Output the [x, y] coordinate of the center of the cell containing the given text.  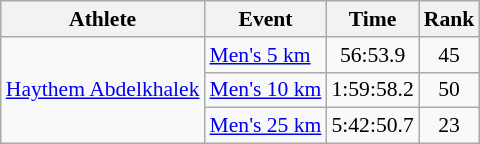
56:53.9 [372, 55]
Athlete [103, 19]
5:42:50.7 [372, 126]
Event [266, 19]
45 [450, 55]
Haythem Abdelkhalek [103, 90]
50 [450, 90]
Men's 10 km [266, 90]
1:59:58.2 [372, 90]
Men's 25 km [266, 126]
Time [372, 19]
Men's 5 km [266, 55]
Rank [450, 19]
23 [450, 126]
